Scan for the cell matching the given text and deliver its (x, y) coordinate at center. 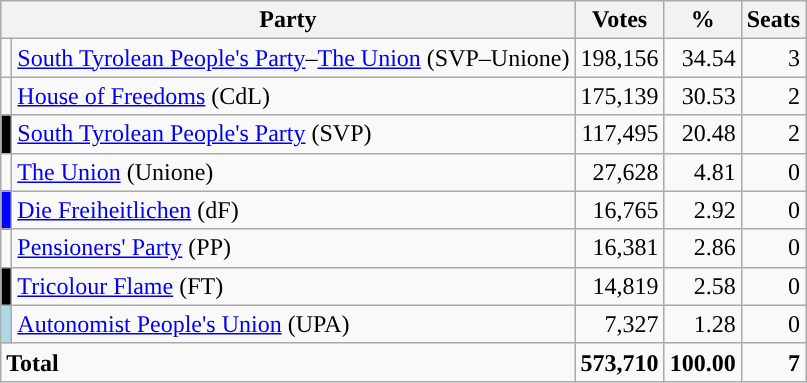
The Union (Unione) (294, 172)
South Tyrolean People's Party (SVP) (294, 134)
House of Freedoms (CdL) (294, 96)
16,765 (620, 210)
34.54 (702, 58)
Tricolour Flame (FT) (294, 286)
175,139 (620, 96)
Votes (620, 20)
30.53 (702, 96)
198,156 (620, 58)
4.81 (702, 172)
Pensioners' Party (PP) (294, 248)
South Tyrolean People's Party–The Union (SVP–Unione) (294, 58)
2.92 (702, 210)
20.48 (702, 134)
14,819 (620, 286)
Party (288, 20)
7 (773, 362)
7,327 (620, 324)
16,381 (620, 248)
Total (288, 362)
Autonomist People's Union (UPA) (294, 324)
2.58 (702, 286)
Die Freiheitlichen (dF) (294, 210)
573,710 (620, 362)
Seats (773, 20)
3 (773, 58)
1.28 (702, 324)
117,495 (620, 134)
27,628 (620, 172)
2.86 (702, 248)
% (702, 20)
100.00 (702, 362)
